Search for the cell housing the specified text and yield its (X, Y) center coordinate. 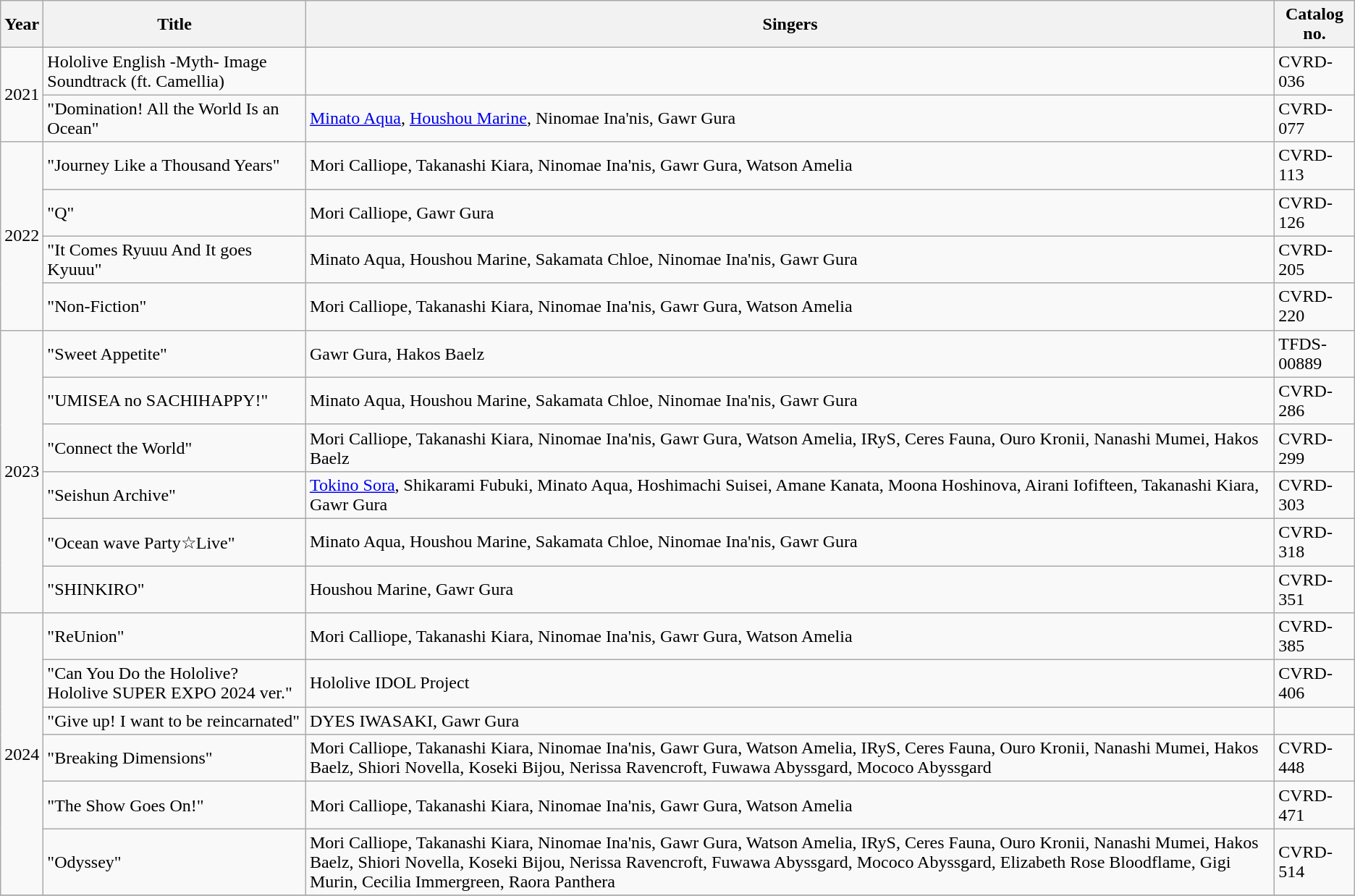
"Q" (175, 213)
DYES IWASAKI, Gawr Gura (790, 721)
CVRD-471 (1314, 805)
"The Show Goes On!" (175, 805)
CVRD-286 (1314, 401)
TFDS-00889 (1314, 353)
CVRD-448 (1314, 758)
2023 (22, 471)
CVRD-113 (1314, 165)
CVRD-303 (1314, 495)
Mori Calliope, Takanashi Kiara, Ninomae Ina'nis, Gawr Gura, Watson Amelia, IRyS, Ceres Fauna, Ouro Kronii, Nanashi Mumei, Hakos Baelz (790, 447)
2021 (22, 95)
Mori Calliope, Gawr Gura (790, 213)
"Domination! All the World Is an Ocean" (175, 119)
"Odyssey" (175, 862)
"Give up! I want to be reincarnated" (175, 721)
CVRD-220 (1314, 307)
"Breaking Dimensions" (175, 758)
2022 (22, 236)
CVRD-126 (1314, 213)
"Connect the World" (175, 447)
Title (175, 25)
Minato Aqua, Houshou Marine, Ninomae Ina'nis, Gawr Gura (790, 119)
CVRD-299 (1314, 447)
2024 (22, 754)
Catalog no. (1314, 25)
Houshou Marine, Gawr Gura (790, 589)
"UMISEA no SACHIHAPPY!" (175, 401)
Hololive IDOL Project (790, 683)
Year (22, 25)
"Seishun Archive" (175, 495)
CVRD-036 (1314, 71)
CVRD-406 (1314, 683)
"Can You Do the Hololive? Hololive SUPER EXPO 2024 ver." (175, 683)
CVRD-318 (1314, 541)
CVRD-205 (1314, 259)
CVRD-514 (1314, 862)
"ReUnion" (175, 637)
"It Comes Ryuuu And It goes Kyuuu" (175, 259)
Singers (790, 25)
"Journey Like a Thousand Years" (175, 165)
CVRD-077 (1314, 119)
Gawr Gura, Hakos Baelz (790, 353)
CVRD-351 (1314, 589)
Hololive English -Myth- Image Soundtrack (ft. Camellia) (175, 71)
CVRD-385 (1314, 637)
"Sweet Appetite" (175, 353)
"Ocean wave Party☆Live" (175, 541)
"SHINKIRO" (175, 589)
"Non-Fiction" (175, 307)
Tokino Sora, Shikarami Fubuki, Minato Aqua, Hoshimachi Suisei, Amane Kanata, Moona Hoshinova, Airani Iofifteen, Takanashi Kiara, Gawr Gura (790, 495)
